Extract the (x, y) coordinate from the center of the cell holding the provided text.  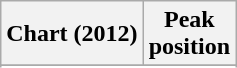
Chart (2012) (72, 34)
Peak position (189, 34)
